Return (X, Y) of the center of cell containing provided text 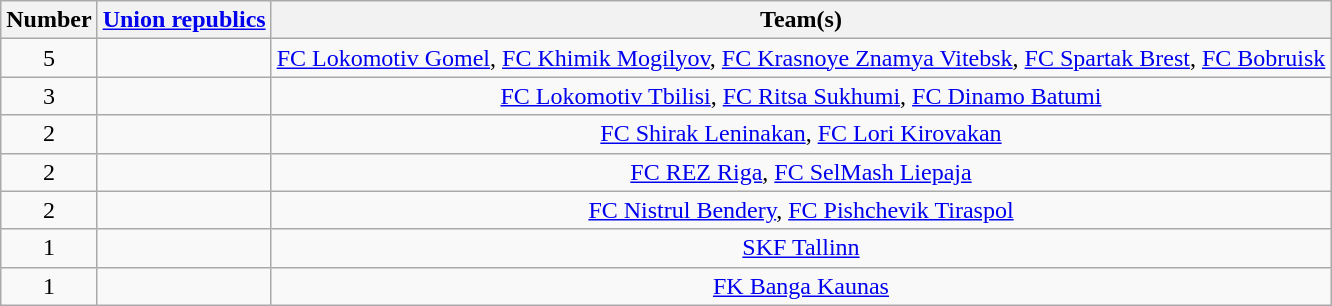
FC Lokomotiv Gomel, FC Khimik Mogilyov, FC Krasnoye Znamya Vitebsk, FC Spartak Brest, FC Bobruisk (801, 58)
Team(s) (801, 20)
FC Lokomotiv Tbilisi, FC Ritsa Sukhumi, FC Dinamo Batumi (801, 96)
FC Shirak Leninakan, FC Lori Kirovakan (801, 134)
Number (49, 20)
5 (49, 58)
3 (49, 96)
Union republics (184, 20)
SKF Tallinn (801, 248)
FC Nistrul Bendery, FC Pishchevik Tiraspol (801, 210)
FC REZ Riga, FC SelMash Liepaja (801, 172)
FK Banga Kaunas (801, 286)
